Determine the (x, y) coordinate at the center of the cell enclosing the given text.  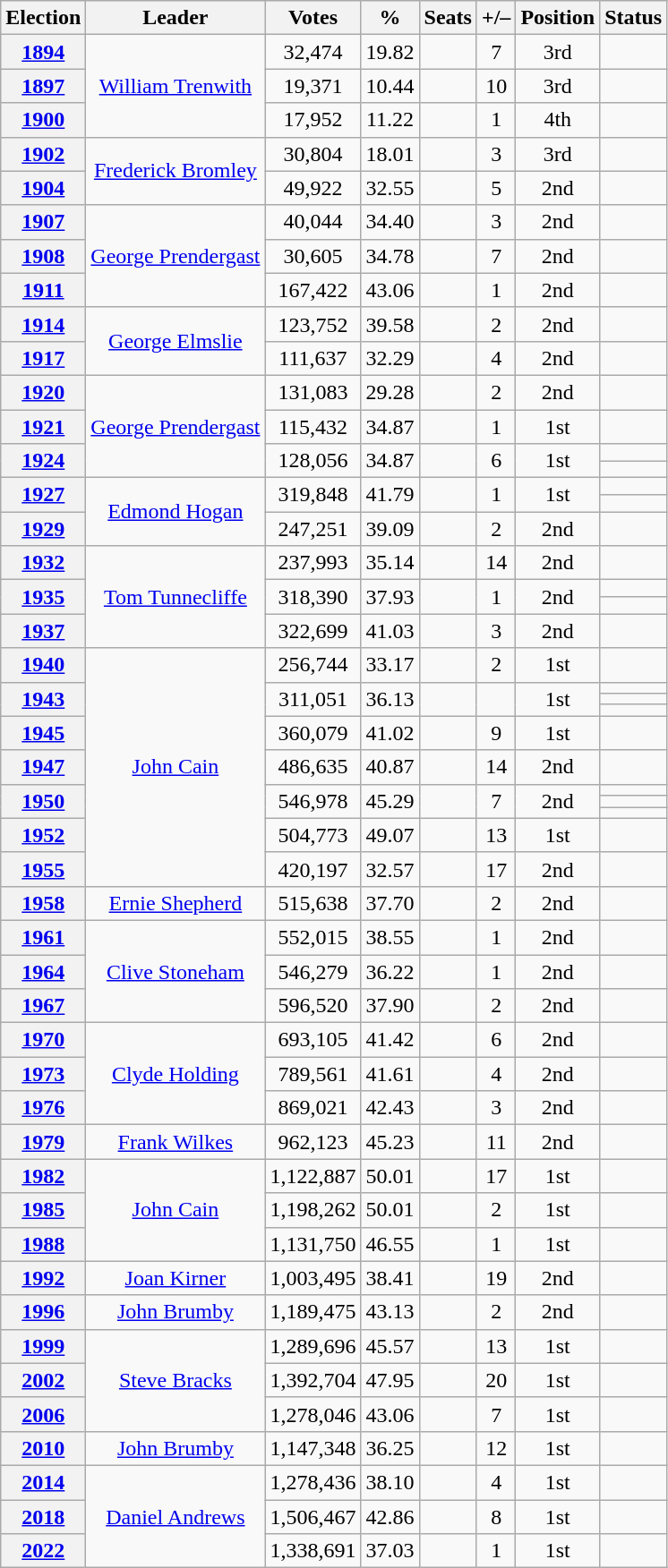
1908 (43, 256)
40,044 (313, 222)
1950 (43, 801)
17,952 (313, 120)
1921 (43, 427)
2010 (43, 1448)
486,635 (313, 767)
30,605 (313, 256)
596,520 (313, 1006)
Frederick Bromley (176, 171)
1904 (43, 188)
1996 (43, 1312)
32.57 (390, 869)
1929 (43, 529)
515,638 (313, 903)
41.42 (390, 1040)
Ernie Shepherd (176, 903)
2006 (43, 1414)
1952 (43, 835)
34.40 (390, 222)
1947 (43, 767)
11 (496, 1142)
1,506,467 (313, 1517)
49,922 (313, 188)
18.01 (390, 154)
5 (496, 188)
8 (496, 1517)
10.44 (390, 86)
20 (496, 1380)
1992 (43, 1278)
19.82 (390, 52)
36.25 (390, 1448)
41.79 (390, 495)
Daniel Andrews (176, 1516)
36.22 (390, 971)
1982 (43, 1176)
36.13 (390, 699)
41.03 (390, 631)
1,198,262 (313, 1210)
12 (496, 1448)
Clyde Holding (176, 1074)
318,390 (313, 597)
1935 (43, 597)
247,251 (313, 529)
1902 (43, 154)
Joan Kirner (176, 1278)
546,279 (313, 971)
1964 (43, 971)
Position (558, 18)
1924 (43, 461)
360,079 (313, 733)
34.78 (390, 256)
Election (43, 18)
38.55 (390, 937)
1940 (43, 665)
1914 (43, 324)
1900 (43, 120)
319,848 (313, 495)
1,278,046 (313, 1414)
Steve Bracks (176, 1380)
37.70 (390, 903)
42.43 (390, 1108)
45.57 (390, 1346)
420,197 (313, 869)
2018 (43, 1517)
2022 (43, 1551)
962,123 (313, 1142)
43.13 (390, 1312)
1976 (43, 1108)
2014 (43, 1482)
1,338,691 (313, 1551)
39.09 (390, 529)
167,422 (313, 290)
39.58 (390, 324)
1958 (43, 903)
47.95 (390, 1380)
William Trenwith (176, 86)
2002 (43, 1380)
Frank Wilkes (176, 1142)
38.41 (390, 1278)
1,289,696 (313, 1346)
37.90 (390, 1006)
1955 (43, 869)
1,392,704 (313, 1380)
1920 (43, 392)
1917 (43, 358)
1911 (43, 290)
311,051 (313, 699)
1897 (43, 86)
1973 (43, 1074)
1943 (43, 699)
32.29 (390, 358)
1967 (43, 1006)
29.28 (390, 392)
1985 (43, 1210)
1,131,750 (313, 1244)
46.55 (390, 1244)
% (390, 18)
George Elmslie (176, 341)
1894 (43, 52)
1937 (43, 631)
19 (496, 1278)
19,371 (313, 86)
322,699 (313, 631)
1988 (43, 1244)
Tom Tunnecliffe (176, 597)
9 (496, 733)
38.10 (390, 1482)
1,122,887 (313, 1176)
49.07 (390, 835)
41.61 (390, 1074)
32,474 (313, 52)
869,021 (313, 1108)
546,978 (313, 801)
+/– (496, 18)
37.03 (390, 1551)
30,804 (313, 154)
Clive Stoneham (176, 971)
789,561 (313, 1074)
1970 (43, 1040)
1979 (43, 1142)
45.29 (390, 801)
123,752 (313, 324)
Leader (176, 18)
45.23 (390, 1142)
552,015 (313, 937)
35.14 (390, 563)
1961 (43, 937)
1,189,475 (313, 1312)
1945 (43, 733)
115,432 (313, 427)
693,105 (313, 1040)
40.87 (390, 767)
1,278,436 (313, 1482)
10 (496, 86)
42.86 (390, 1517)
41.02 (390, 733)
Status (634, 18)
Seats (448, 18)
1,147,348 (313, 1448)
1907 (43, 222)
1932 (43, 563)
256,744 (313, 665)
32.55 (390, 188)
504,773 (313, 835)
Edmond Hogan (176, 512)
37.93 (390, 597)
1927 (43, 495)
1999 (43, 1346)
Votes (313, 18)
131,083 (313, 392)
33.17 (390, 665)
128,056 (313, 461)
111,637 (313, 358)
1,003,495 (313, 1278)
237,993 (313, 563)
11.22 (390, 120)
4th (558, 120)
